Determine the [x, y] coordinate at the center of the cell enclosing the given text.  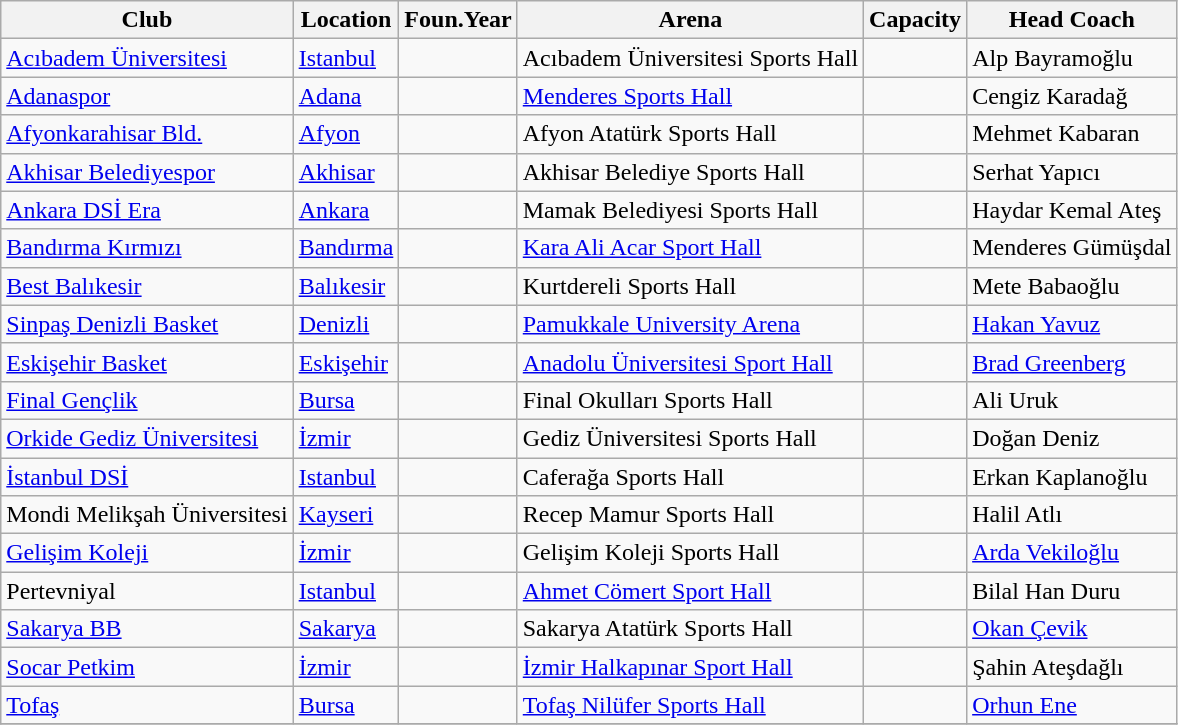
Ankara [346, 210]
Mamak Belediyesi Sports Hall [690, 210]
Okan Çevik [1072, 629]
Afyon [346, 134]
Arena [690, 20]
Adanaspor [147, 96]
Sakarya BB [147, 629]
Gediz Üniversitesi Sports Hall [690, 438]
Erkan Kaplanoğlu [1072, 477]
Anadolu Üniversitesi Sport Hall [690, 362]
Gelişim Koleji [147, 553]
Final Gençlik [147, 400]
Ankara DSİ Era [147, 210]
Akhisar Belediye Sports Hall [690, 172]
Haydar Kemal Ateş [1072, 210]
Socar Petkim [147, 667]
Sinpaş Denizli Basket [147, 324]
Denizli [346, 324]
Sakarya Atatürk Sports Hall [690, 629]
Foun.Year [458, 20]
Bilal Han Duru [1072, 591]
Afyonkarahisar Bld. [147, 134]
Caferağa Sports Hall [690, 477]
Alp Bayramoğlu [1072, 58]
Kayseri [346, 515]
Serhat Yapıcı [1072, 172]
Eskişehir [346, 362]
Hakan Yavuz [1072, 324]
Brad Greenberg [1072, 362]
Final Okulları Sports Hall [690, 400]
Halil Atlı [1072, 515]
Orhun Ene [1072, 705]
Akhisar Belediyespor [147, 172]
Sakarya [346, 629]
Mehmet Kabaran [1072, 134]
Recep Mamur Sports Hall [690, 515]
İstanbul DSİ [147, 477]
Orkide Gediz Üniversitesi [147, 438]
Kara Ali Acar Sport Hall [690, 248]
Pertevniyal [147, 591]
Best Balıkesir [147, 286]
Eskişehir Basket [147, 362]
Mondi Melikşah Üniversitesi [147, 515]
Club [147, 20]
Doğan Deniz [1072, 438]
Tofaş Nilüfer Sports Hall [690, 705]
Acıbadem Üniversitesi Sports Hall [690, 58]
Pamukkale University Arena [690, 324]
Menderes Sports Hall [690, 96]
Mete Babaoğlu [1072, 286]
Capacity [916, 20]
Head Coach [1072, 20]
Menderes Gümüşdal [1072, 248]
Balıkesir [346, 286]
Kurtdereli Sports Hall [690, 286]
Cengiz Karadağ [1072, 96]
Tofaş [147, 705]
İzmir Halkapınar Sport Hall [690, 667]
Location [346, 20]
Ali Uruk [1072, 400]
Arda Vekiloğlu [1072, 553]
Afyon Atatürk Sports Hall [690, 134]
Ahmet Cömert Sport Hall [690, 591]
Şahin Ateşdağlı [1072, 667]
Bandırma [346, 248]
Adana [346, 96]
Acıbadem Üniversitesi [147, 58]
Bandırma Kırmızı [147, 248]
Gelişim Koleji Sports Hall [690, 553]
Akhisar [346, 172]
